Extract the (x, y) coordinate from the center of the cell holding the provided text.  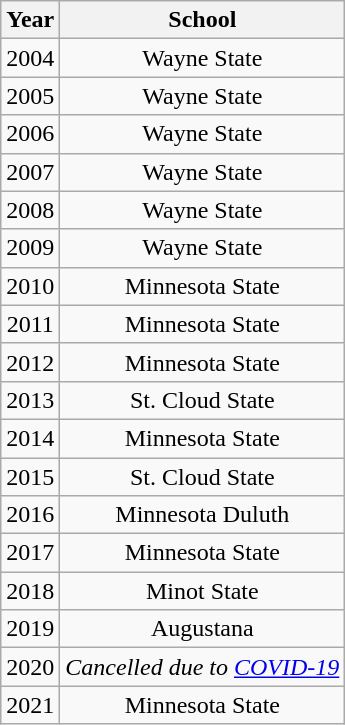
2021 (30, 705)
2006 (30, 134)
Minot State (202, 591)
School (202, 20)
2007 (30, 172)
Augustana (202, 629)
Minnesota Duluth (202, 515)
2018 (30, 591)
2010 (30, 286)
2009 (30, 248)
Cancelled due to COVID-19 (202, 667)
2019 (30, 629)
2011 (30, 324)
2004 (30, 58)
2008 (30, 210)
2015 (30, 477)
Year (30, 20)
2020 (30, 667)
2014 (30, 438)
2017 (30, 553)
2012 (30, 362)
2016 (30, 515)
2005 (30, 96)
2013 (30, 400)
